From the cell containing the given text, extract its center point as (X, Y) coordinate. 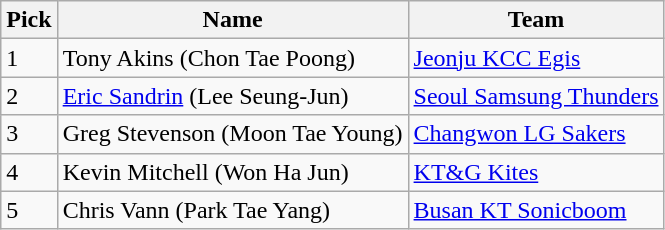
Greg Stevenson (Moon Tae Young) (232, 134)
Name (232, 20)
2 (29, 96)
5 (29, 210)
Eric Sandrin (Lee Seung-Jun) (232, 96)
Team (536, 20)
3 (29, 134)
KT&G Kites (536, 172)
Kevin Mitchell (Won Ha Jun) (232, 172)
Chris Vann (Park Tae Yang) (232, 210)
Jeonju KCC Egis (536, 58)
Pick (29, 20)
Seoul Samsung Thunders (536, 96)
1 (29, 58)
Tony Akins (Chon Tae Poong) (232, 58)
Changwon LG Sakers (536, 134)
4 (29, 172)
Busan KT Sonicboom (536, 210)
